Find where the given text appears and provide that cell's center as [x, y] coordinate. 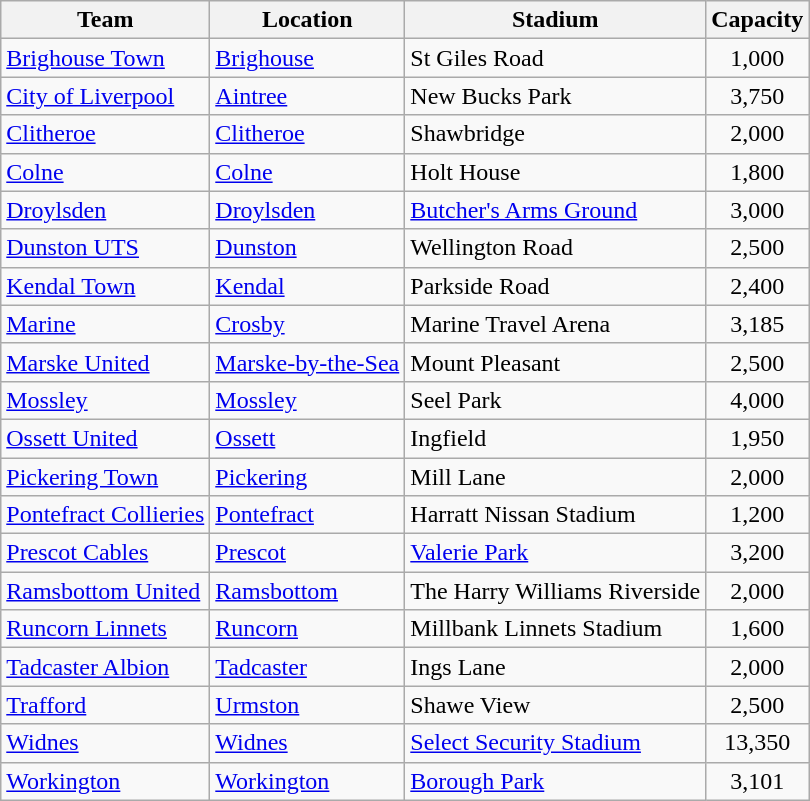
3,200 [758, 553]
Tadcaster [308, 667]
Aintree [308, 96]
Wellington Road [556, 248]
Millbank Linnets Stadium [556, 629]
Marske United [106, 362]
Urmston [308, 705]
Ings Lane [556, 667]
Ramsbottom United [106, 591]
Stadium [556, 20]
Mount Pleasant [556, 362]
Seel Park [556, 400]
13,350 [758, 743]
Pontefract Collieries [106, 515]
Marine Travel Arena [556, 324]
3,750 [758, 96]
Prescot [308, 553]
1,000 [758, 58]
Kendal Town [106, 286]
Marske-by-the-Sea [308, 362]
Ingfield [556, 438]
1,600 [758, 629]
Harratt Nissan Stadium [556, 515]
Crosby [308, 324]
Brighouse [308, 58]
1,950 [758, 438]
Pickering [308, 477]
3,101 [758, 781]
Borough Park [556, 781]
Pickering Town [106, 477]
Team [106, 20]
Tadcaster Albion [106, 667]
Dunston UTS [106, 248]
3,000 [758, 210]
Butcher's Arms Ground [556, 210]
Runcorn [308, 629]
Capacity [758, 20]
3,185 [758, 324]
2,400 [758, 286]
Kendal [308, 286]
The Harry Williams Riverside [556, 591]
4,000 [758, 400]
Dunston [308, 248]
Mill Lane [556, 477]
Prescot Cables [106, 553]
Ramsbottom [308, 591]
Ossett United [106, 438]
St Giles Road [556, 58]
1,200 [758, 515]
Select Security Stadium [556, 743]
Marine [106, 324]
Ossett [308, 438]
New Bucks Park [556, 96]
Shawbridge [556, 134]
1,800 [758, 172]
Trafford [106, 705]
Runcorn Linnets [106, 629]
Holt House [556, 172]
Parkside Road [556, 286]
Brighouse Town [106, 58]
Valerie Park [556, 553]
City of Liverpool [106, 96]
Pontefract [308, 515]
Location [308, 20]
Shawe View [556, 705]
